Return the (X, Y) coordinate for the center point of the cell that contains the specified text.  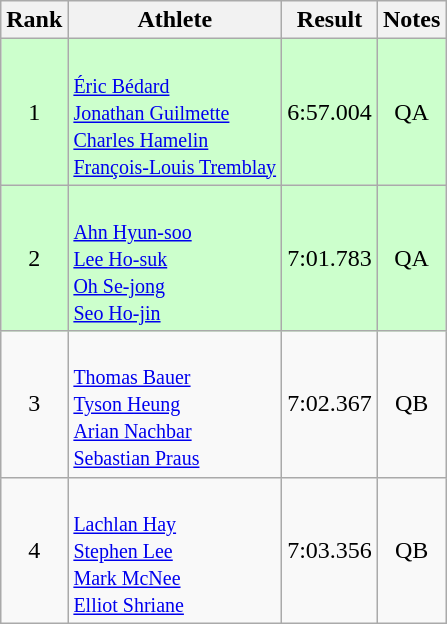
Rank (34, 20)
2 (34, 258)
Result (330, 20)
Ahn Hyun-soo Lee Ho-suk Oh Se-jong Seo Ho-jin (175, 258)
3 (34, 404)
Athlete (175, 20)
7:02.367 (330, 404)
1 (34, 112)
Thomas Bauer Tyson Heung Arian Nachbar Sebastian Praus (175, 404)
7:01.783 (330, 258)
7:03.356 (330, 550)
Lachlan Hay Stephen Lee Mark McNee Elliot Shriane (175, 550)
4 (34, 550)
Éric Bédard Jonathan Guilmette Charles Hamelin François-Louis Tremblay (175, 112)
6:57.004 (330, 112)
Notes (411, 20)
